Capture the cell that displays the provided text and extract its [X, Y] central coordinate. 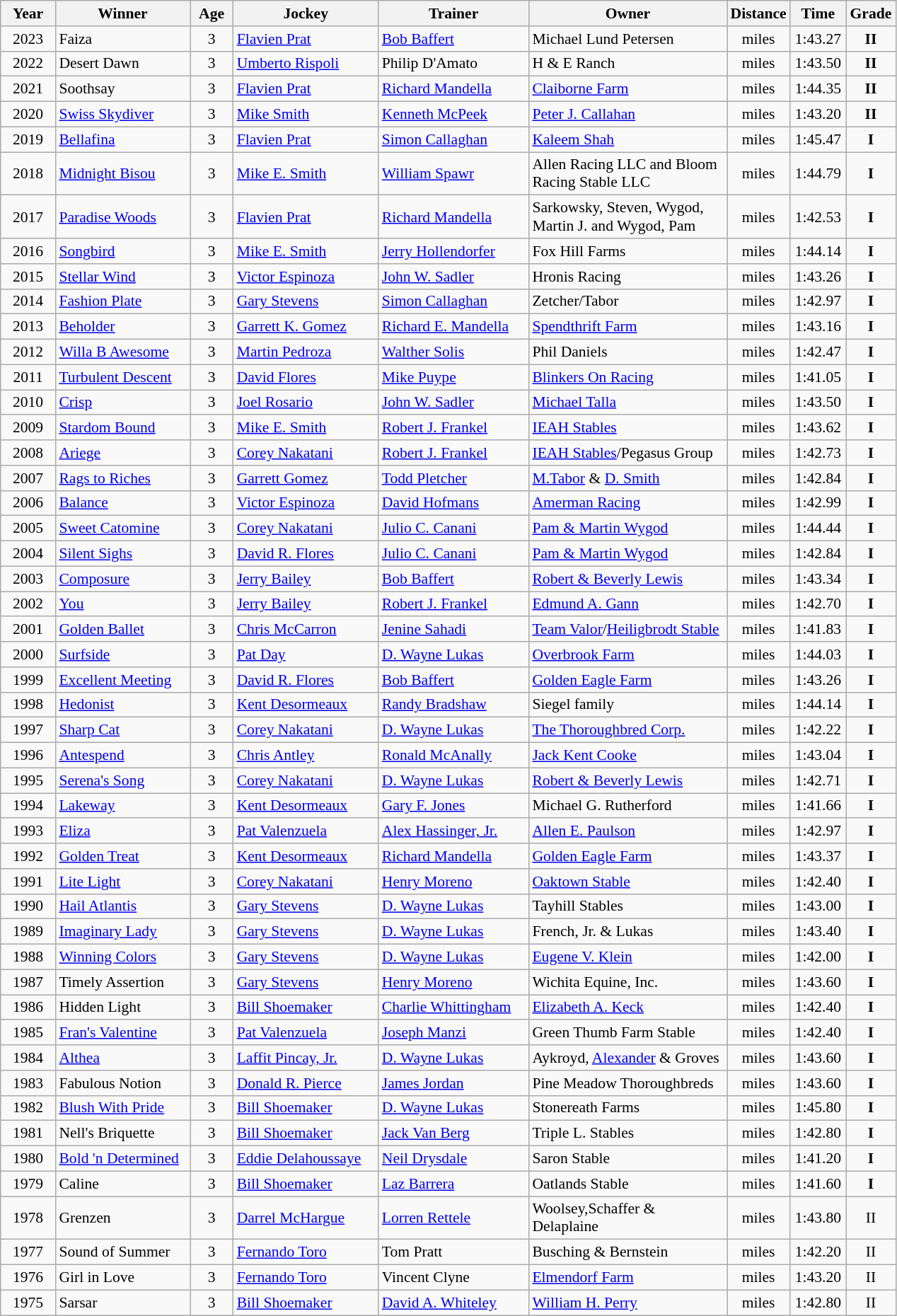
1:43.80 [818, 1218]
Bold 'n Determined [122, 1159]
Age [211, 13]
Jack Kent Cooke [627, 756]
1:42.22 [818, 730]
Imaginary Lady [122, 932]
Elizabeth A. Keck [627, 1008]
M.Tabor & D. Smith [627, 478]
Neil Drysdale [454, 1159]
Paradise Woods [122, 217]
Siegel family [627, 705]
1996 [28, 756]
1985 [28, 1033]
Donald R. Pierce [306, 1083]
2023 [28, 39]
1986 [28, 1008]
Soothsay [122, 89]
Claiborne Farm [627, 89]
Stellar Wind [122, 277]
Golden Treat [122, 856]
1989 [28, 932]
Winning Colors [122, 957]
Hidden Light [122, 1008]
Randy Bradshaw [454, 705]
Vincent Clyne [454, 1278]
Beholder [122, 327]
2018 [28, 174]
Joel Rosario [306, 403]
Fashion Plate [122, 301]
1:42.00 [818, 957]
Kaleem Shah [627, 139]
Eddie Delahoussaye [306, 1159]
Caline [122, 1184]
1984 [28, 1058]
Woolsey,Schaffer & Delaplaine [627, 1218]
Winner [122, 13]
Serena's Song [122, 780]
Mike Puype [454, 377]
Owner [627, 13]
Laz Barrera [454, 1184]
2010 [28, 403]
Willa B Awesome [122, 352]
2004 [28, 554]
1:42.71 [818, 780]
Oaktown Stable [627, 882]
Overbrook Farm [627, 654]
2012 [28, 352]
Edmund A. Gann [627, 604]
Team Valor/Heiligbrodt Stable [627, 630]
1:43.27 [818, 39]
1992 [28, 856]
Fox Hill Farms [627, 251]
1:41.66 [818, 806]
Allen Racing LLC and Bloom Racing Stable LLC [627, 174]
2002 [28, 604]
1:43.40 [818, 932]
Martin Pedroza [306, 352]
1:41.20 [818, 1159]
1:44.44 [818, 529]
Wichita Equine, Inc. [627, 982]
2011 [28, 377]
Althea [122, 1058]
Stardom Bound [122, 428]
2022 [28, 64]
Charlie Whittingham [454, 1008]
Eliza [122, 831]
2020 [28, 115]
1981 [28, 1133]
Rags to Riches [122, 478]
1978 [28, 1218]
2008 [28, 453]
1:44.79 [818, 174]
Songbird [122, 251]
Darrel McHargue [306, 1218]
Elmendorf Farm [627, 1278]
You [122, 604]
Chris McCarron [306, 630]
1:41.60 [818, 1184]
Gary F. Jones [454, 806]
2017 [28, 217]
1988 [28, 957]
Aykroyd, Alexander & Groves [627, 1058]
1999 [28, 680]
Balance [122, 503]
1983 [28, 1083]
Distance [758, 13]
Bellafina [122, 139]
Swiss Skydiver [122, 115]
1:43.62 [818, 428]
Jockey [306, 13]
Fabulous Notion [122, 1083]
David A. Whiteley [454, 1303]
2007 [28, 478]
1:44.03 [818, 654]
2006 [28, 503]
Faiza [122, 39]
2009 [28, 428]
Laffit Pincay, Jr. [306, 1058]
Peter J. Callahan [627, 115]
H & E Ranch [627, 64]
Eugene V. Klein [627, 957]
1:43.37 [818, 856]
Midnight Bisou [122, 174]
Surfside [122, 654]
1:45.80 [818, 1108]
Girl in Love [122, 1278]
Lite Light [122, 882]
1993 [28, 831]
1:42.70 [818, 604]
Ronald McAnally [454, 756]
Green Thumb Farm Stable [627, 1033]
Umberto Rispoli [306, 64]
Silent Sighs [122, 554]
1997 [28, 730]
Hedonist [122, 705]
Time [818, 13]
Grade [871, 13]
1979 [28, 1184]
1:43.16 [818, 327]
1:45.47 [818, 139]
2016 [28, 251]
Timely Assertion [122, 982]
1:41.05 [818, 377]
Walther Solis [454, 352]
Sharp Cat [122, 730]
1977 [28, 1252]
Stonereath Farms [627, 1108]
1:42.47 [818, 352]
William H. Perry [627, 1303]
Alex Hassinger, Jr. [454, 831]
Joseph Manzi [454, 1033]
Mike Smith [306, 115]
Sound of Summer [122, 1252]
Pat Day [306, 654]
IEAH Stables/Pegasus Group [627, 453]
Turbulent Descent [122, 377]
Grenzen [122, 1218]
Ariege [122, 453]
Sarsar [122, 1303]
Golden Ballet [122, 630]
Zetcher/Tabor [627, 301]
2014 [28, 301]
IEAH Stables [627, 428]
Spendthrift Farm [627, 327]
Sarkowsky, Steven, Wygod, Martin J. and Wygod, Pam [627, 217]
1:43.00 [818, 906]
Philip D'Amato [454, 64]
1976 [28, 1278]
Michael G. Rutherford [627, 806]
Hail Atlantis [122, 906]
Garrett K. Gomez [306, 327]
Crisp [122, 403]
Lorren Rettele [454, 1218]
Richard E. Mandella [454, 327]
James Jordan [454, 1083]
Composure [122, 579]
David Flores [306, 377]
French, Jr. & Lukas [627, 932]
1:43.04 [818, 756]
Excellent Meeting [122, 680]
1:42.20 [818, 1252]
1987 [28, 982]
1991 [28, 882]
1975 [28, 1303]
1994 [28, 806]
1995 [28, 780]
Oatlands Stable [627, 1184]
Lakeway [122, 806]
1982 [28, 1108]
2005 [28, 529]
Jack Van Berg [454, 1133]
Saron Stable [627, 1159]
Michael Talla [627, 403]
Year [28, 13]
Michael Lund Petersen [627, 39]
Triple L. Stables [627, 1133]
2021 [28, 89]
2013 [28, 327]
Todd Pletcher [454, 478]
Garrett Gomez [306, 478]
1:42.53 [818, 217]
1980 [28, 1159]
Busching & Bernstein [627, 1252]
Jenine Sahadi [454, 630]
Desert Dawn [122, 64]
1:42.99 [818, 503]
Trainer [454, 13]
2015 [28, 277]
Tayhill Stables [627, 906]
1998 [28, 705]
2001 [28, 630]
2003 [28, 579]
2019 [28, 139]
Hronis Racing [627, 277]
Antespend [122, 756]
Chris Antley [306, 756]
The Thoroughbred Corp. [627, 730]
Tom Pratt [454, 1252]
Nell's Briquette [122, 1133]
1:42.73 [818, 453]
David Hofmans [454, 503]
2000 [28, 654]
Blush With Pride [122, 1108]
1990 [28, 906]
Sweet Catomine [122, 529]
Pine Meadow Thoroughbreds [627, 1083]
William Spawr [454, 174]
Allen E. Paulson [627, 831]
Kenneth McPeek [454, 115]
Jerry Hollendorfer [454, 251]
Blinkers On Racing [627, 377]
Phil Daniels [627, 352]
1:44.35 [818, 89]
1:43.34 [818, 579]
Amerman Racing [627, 503]
1:41.83 [818, 630]
Fran's Valentine [122, 1033]
